Output the [X, Y] coordinate of the center of the cell containing the given text.  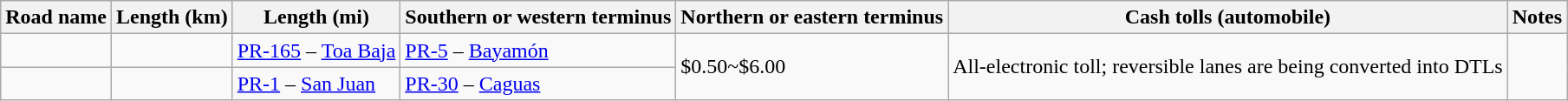
Cash tolls (automobile) [1227, 17]
Southern or western terminus [538, 17]
PR-1 – San Juan [316, 84]
Length (mi) [316, 17]
Northern or eastern terminus [812, 17]
PR-165 – Toa Baja [316, 50]
Road name [56, 17]
All-electronic toll; reversible lanes are being converted into DTLs [1227, 67]
$0.50~$6.00 [812, 67]
Notes [1537, 17]
PR-30 – Caguas [538, 84]
Length (km) [172, 17]
PR-5 – Bayamón [538, 50]
